Find where the given text appears and provide that cell's center as (x, y) coordinate. 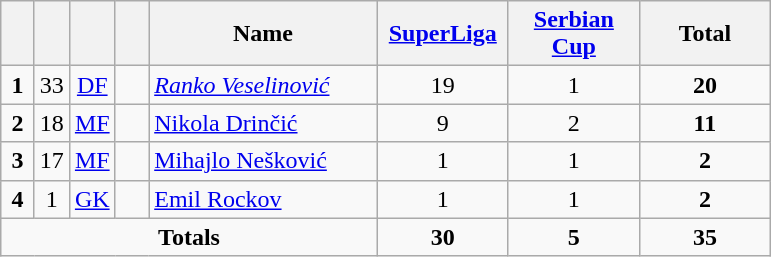
SuperLiga (442, 34)
9 (442, 123)
18 (52, 123)
4 (18, 199)
DF (92, 85)
30 (442, 237)
Totals (189, 237)
3 (18, 161)
Mihajlo Nešković (264, 161)
Emil Rockov (264, 199)
5 (574, 237)
Serbian Cup (574, 34)
33 (52, 85)
17 (52, 161)
Total (704, 34)
11 (704, 123)
19 (442, 85)
35 (704, 237)
20 (704, 85)
Ranko Veselinović (264, 85)
Name (264, 34)
GK (92, 199)
Nikola Drinčić (264, 123)
